Output the [X, Y] coordinate of the center of the cell containing the given text.  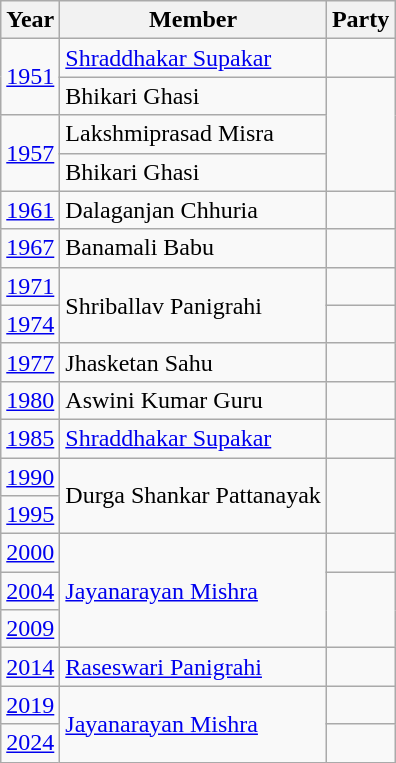
2004 [30, 591]
2014 [30, 667]
1961 [30, 210]
1974 [30, 324]
Member [194, 20]
Lakshmiprasad Misra [194, 134]
Raseswari Panigrahi [194, 667]
1990 [30, 477]
Party [360, 20]
1977 [30, 362]
Shriballav Panigrahi [194, 305]
1985 [30, 438]
Aswini Kumar Guru [194, 400]
Dalaganjan Chhuria [194, 210]
1995 [30, 515]
Durga Shankar Pattanayak [194, 496]
2019 [30, 705]
1967 [30, 248]
Jhasketan Sahu [194, 362]
1971 [30, 286]
2000 [30, 553]
Year [30, 20]
Banamali Babu [194, 248]
2009 [30, 629]
2024 [30, 743]
1980 [30, 400]
1951 [30, 77]
1957 [30, 153]
